For the text-containing cell, return its midpoint in (x, y) coordinate format. 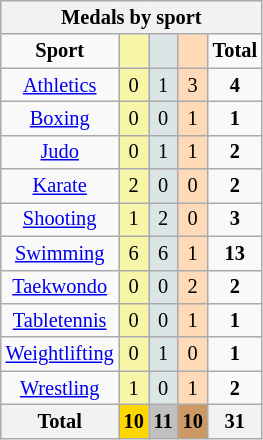
Swimming (60, 253)
Taekwondo (60, 287)
Karate (60, 186)
Judo (60, 152)
Medals by sport (132, 17)
Boxing (60, 118)
11 (164, 421)
Athletics (60, 85)
31 (235, 421)
4 (235, 85)
Wrestling (60, 388)
Tabletennis (60, 320)
Shooting (60, 219)
13 (235, 253)
Weightlifting (60, 354)
Sport (60, 51)
